Pinpoint the cell where the given text exists, returning its (X, Y) midpoint coordinate. 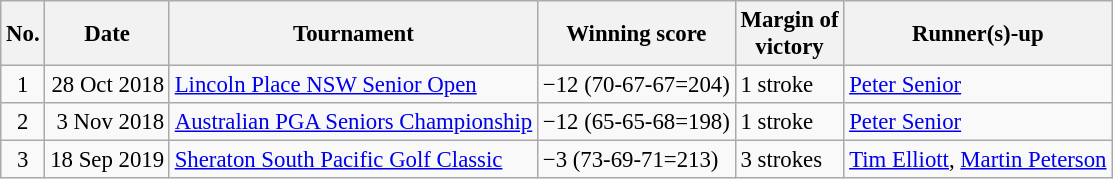
Margin ofvictory (790, 34)
Sheraton South Pacific Golf Classic (353, 160)
Tim Elliott, Martin Peterson (978, 160)
1 (23, 85)
Winning score (637, 34)
28 Oct 2018 (107, 85)
2 (23, 122)
−3 (73-69-71=213) (637, 160)
−12 (65-65-68=198) (637, 122)
Tournament (353, 34)
Australian PGA Seniors Championship (353, 122)
18 Sep 2019 (107, 160)
3 Nov 2018 (107, 122)
−12 (70-67-67=204) (637, 85)
Runner(s)-up (978, 34)
Date (107, 34)
3 strokes (790, 160)
Lincoln Place NSW Senior Open (353, 85)
No. (23, 34)
3 (23, 160)
